Capture the cell that displays the provided text and extract its (X, Y) central coordinate. 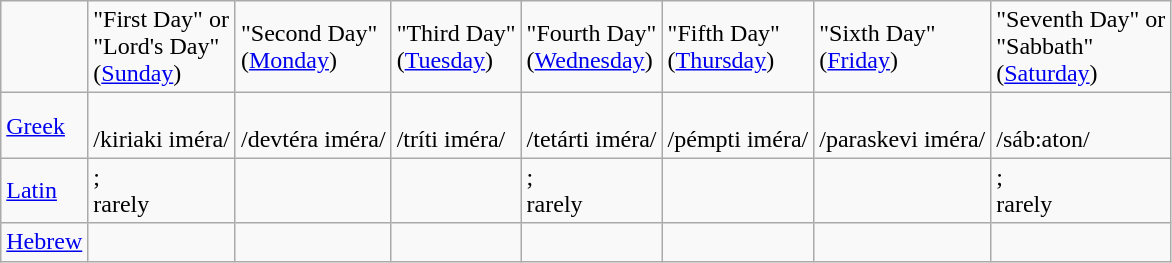
Hebrew (44, 242)
"Third Day" (Tuesday) (456, 47)
/tetárti iméra/ (592, 126)
"Sixth Day" (Friday) (902, 47)
"Fifth Day" (Thursday) (738, 47)
/kiriaki iméra/ (162, 126)
/pémpti iméra/ (738, 126)
"Fourth Day" (Wednesday) (592, 47)
/paraskevi iméra/ (902, 126)
"Seventh Day" or "Sabbath" (Saturday) (1081, 47)
"First Day" or "Lord's Day" (Sunday) (162, 47)
; rarely (1081, 190)
/devtéra iméra/ (313, 126)
Latin (44, 190)
Greek (44, 126)
"Second Day" (Monday) (313, 47)
/sáb:aton/ (1081, 126)
/tríti iméra/ (456, 126)
